Search for the cell housing the specified text and yield its [x, y] center coordinate. 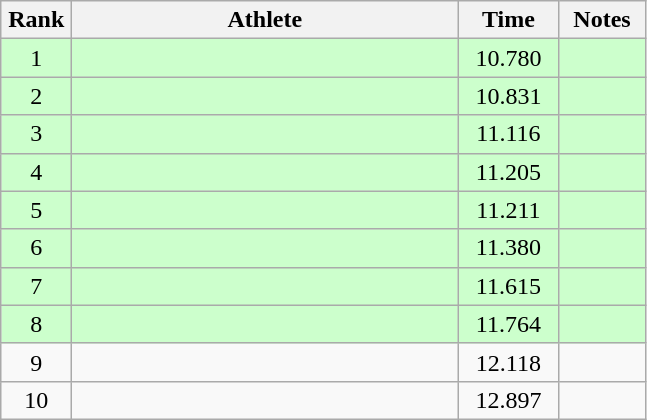
10.780 [508, 58]
11.615 [508, 286]
5 [36, 210]
Time [508, 20]
3 [36, 134]
11.205 [508, 172]
8 [36, 324]
4 [36, 172]
Athlete [265, 20]
11.116 [508, 134]
Notes [602, 20]
12.897 [508, 400]
1 [36, 58]
11.380 [508, 248]
10.831 [508, 96]
12.118 [508, 362]
2 [36, 96]
7 [36, 286]
9 [36, 362]
11.211 [508, 210]
6 [36, 248]
11.764 [508, 324]
Rank [36, 20]
10 [36, 400]
